Provide the (X, Y) coordinate of the cell's center where the given text is located.  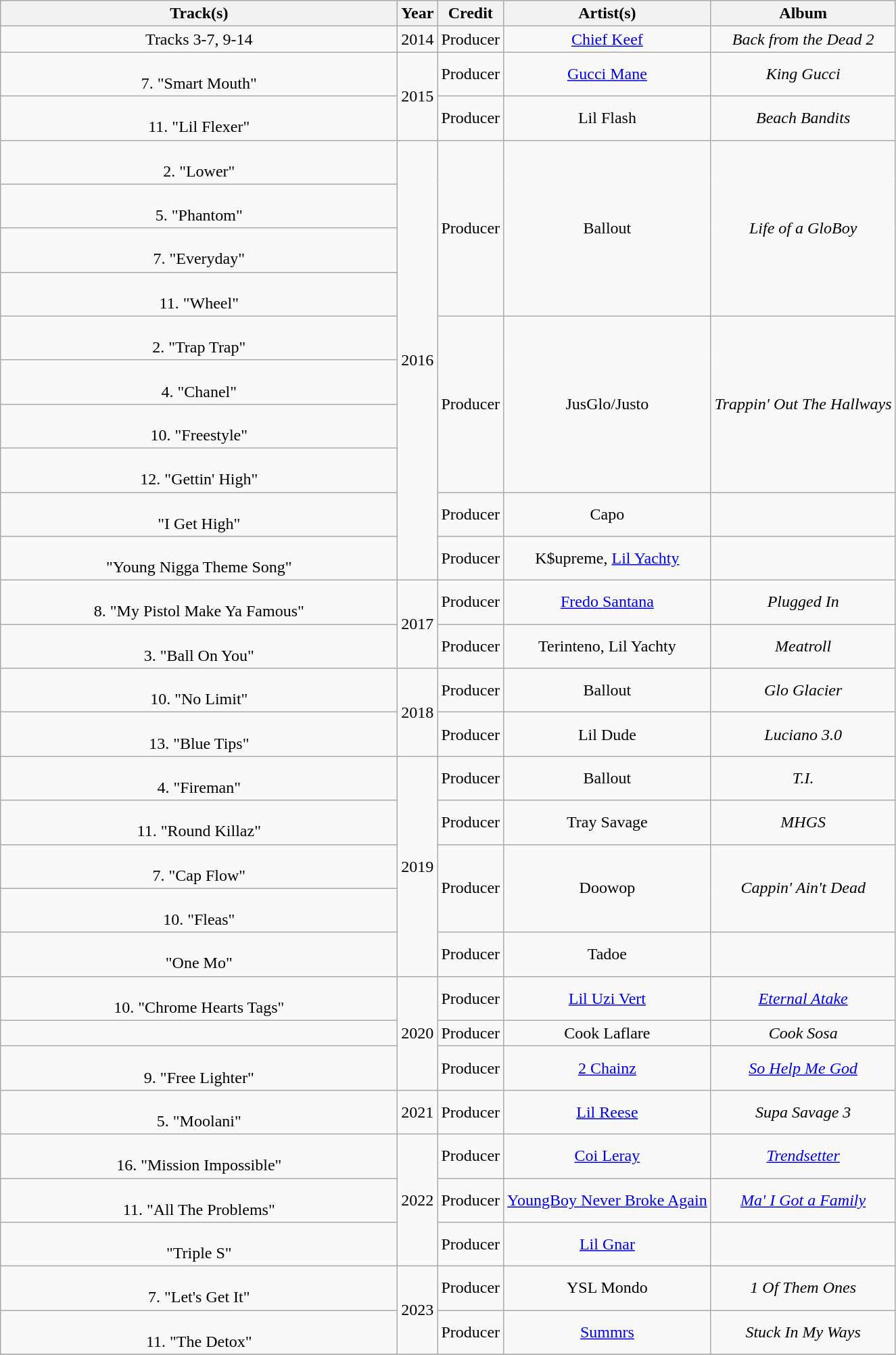
4. "Fireman" (199, 778)
"One Mo" (199, 954)
Lil Dude (607, 735)
11. "Wheel" (199, 294)
"Young Nigga Theme Song" (199, 559)
Tracks 3-7, 9-14 (199, 39)
Cook Sosa (803, 1033)
11. "Lil Flexer" (199, 118)
Chief Keef (607, 39)
2015 (418, 96)
2022 (418, 1200)
11. "All The Problems" (199, 1200)
"Triple S" (199, 1245)
1 Of Them Ones (803, 1288)
Meatroll (803, 647)
5. "Moolani" (199, 1112)
Stuck In My Ways (803, 1333)
MHGS (803, 823)
12. "Gettin' High" (199, 469)
2023 (418, 1310)
Lil Reese (607, 1112)
JusGlo/Justo (607, 404)
Cappin' Ain't Dead (803, 888)
5. "Phantom" (199, 206)
Cook Laflare (607, 1033)
2. "Lower" (199, 162)
YoungBoy Never Broke Again (607, 1200)
Trendsetter (803, 1155)
Eternal Atake (803, 998)
Fredo Santana (607, 602)
11. "Round Killaz" (199, 823)
Artist(s) (607, 14)
8. "My Pistol Make Ya Famous" (199, 602)
10. "Chrome Hearts Tags" (199, 998)
Album (803, 14)
Back from the Dead 2 (803, 39)
Glo Glacier (803, 690)
"I Get High" (199, 514)
10. "Freestyle" (199, 426)
K$upreme, Lil Yachty (607, 559)
Tray Savage (607, 823)
10. "Fleas" (199, 911)
3. "Ball On You" (199, 647)
Year (418, 14)
7. "Smart Mouth" (199, 74)
Trappin' Out The Hallways (803, 404)
10. "No Limit" (199, 690)
Lil Flash (607, 118)
2020 (418, 1033)
Coi Leray (607, 1155)
2016 (418, 360)
Beach Bandits (803, 118)
4. "Chanel" (199, 382)
2014 (418, 39)
Capo (607, 514)
Ma' I Got a Family (803, 1200)
13. "Blue Tips" (199, 735)
2019 (418, 866)
Credit (471, 14)
Tadoe (607, 954)
Plugged In (803, 602)
2. "Trap Trap" (199, 338)
16. "Mission Impossible" (199, 1155)
Supa Savage 3 (803, 1112)
7. "Cap Flow" (199, 866)
Terinteno, Lil Yachty (607, 647)
Lil Uzi Vert (607, 998)
2021 (418, 1112)
YSL Mondo (607, 1288)
2 Chainz (607, 1067)
2018 (418, 712)
Track(s) (199, 14)
Life of a GloBoy (803, 228)
So Help Me God (803, 1067)
Doowop (607, 888)
King Gucci (803, 74)
7. "Let's Get It" (199, 1288)
2017 (418, 624)
9. "Free Lighter" (199, 1067)
11. "The Detox" (199, 1333)
7. "Everyday" (199, 250)
Gucci Mane (607, 74)
T.I. (803, 778)
Luciano 3.0 (803, 735)
Summrs (607, 1333)
Lil Gnar (607, 1245)
